Search for the cell housing the specified text and yield its [X, Y] center coordinate. 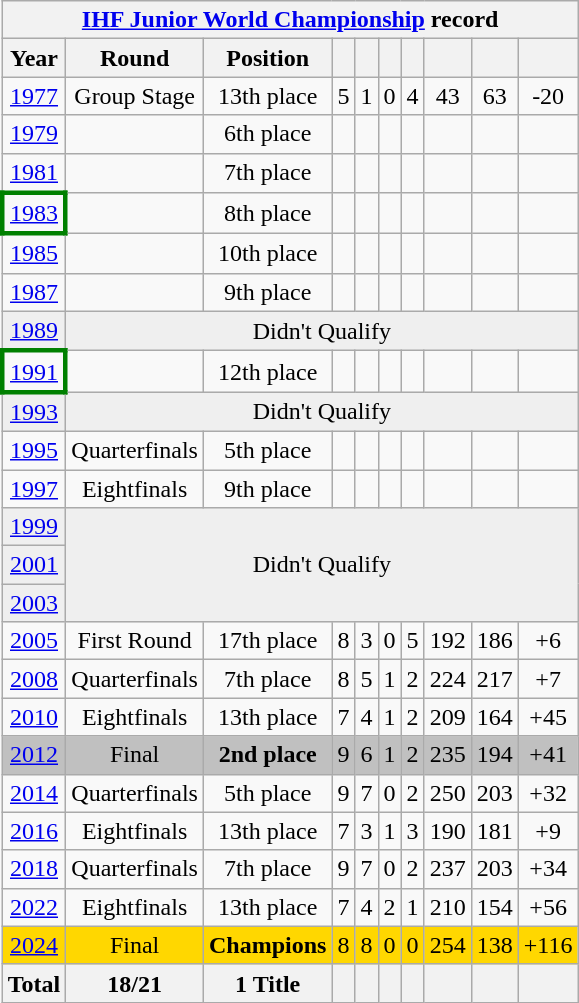
2008 [34, 679]
+45 [548, 717]
IHF Junior World Championship record [290, 20]
181 [494, 831]
217 [494, 679]
2024 [34, 945]
+41 [548, 755]
First Round [135, 641]
1977 [34, 96]
6th place [267, 134]
194 [494, 755]
1989 [34, 331]
+56 [548, 907]
43 [448, 96]
63 [494, 96]
1997 [34, 489]
1981 [34, 173]
237 [448, 869]
186 [494, 641]
192 [448, 641]
1979 [34, 134]
+9 [548, 831]
Group Stage [135, 96]
1995 [34, 450]
1991 [34, 372]
2001 [34, 565]
12th place [267, 372]
17th place [267, 641]
Year [34, 58]
1987 [34, 292]
2014 [34, 793]
Champions [267, 945]
+7 [548, 679]
235 [448, 755]
2016 [34, 831]
154 [494, 907]
Position [267, 58]
224 [448, 679]
18/21 [135, 983]
+6 [548, 641]
250 [448, 793]
+116 [548, 945]
2005 [34, 641]
1993 [34, 412]
2003 [34, 603]
2018 [34, 869]
8th place [267, 214]
6 [366, 755]
1999 [34, 527]
1985 [34, 254]
164 [494, 717]
2nd place [267, 755]
-20 [548, 96]
+34 [548, 869]
10th place [267, 254]
1983 [34, 214]
2022 [34, 907]
2010 [34, 717]
209 [448, 717]
2012 [34, 755]
Total [34, 983]
254 [448, 945]
210 [448, 907]
138 [494, 945]
Round [135, 58]
+32 [548, 793]
190 [448, 831]
1 Title [267, 983]
